For the text-containing cell, return its midpoint in [x, y] coordinate format. 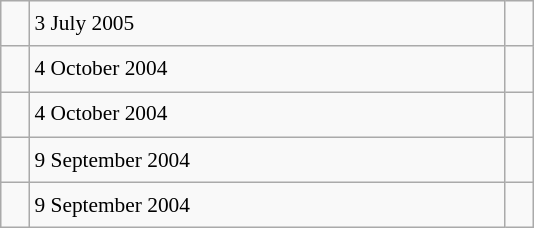
3 July 2005 [268, 24]
